Provide the (x, y) coordinate of the cell's center where the given text is located.  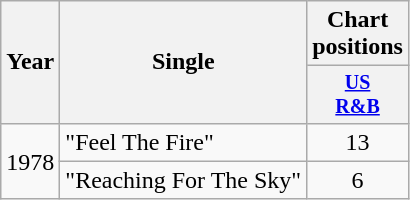
Single (184, 62)
Chart positions (358, 34)
1978 (30, 161)
"Feel The Fire" (184, 142)
"Reaching For The Sky" (184, 180)
13 (358, 142)
6 (358, 180)
USR&B (358, 94)
Year (30, 62)
